For the text-containing cell, return its midpoint in (x, y) coordinate format. 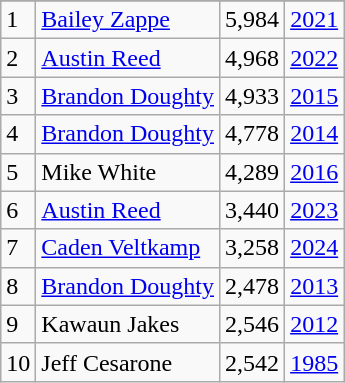
4,968 (252, 58)
2012 (314, 324)
2,478 (252, 286)
2023 (314, 210)
10 (18, 362)
2,542 (252, 362)
8 (18, 286)
Bailey Zappe (128, 20)
5 (18, 172)
2,546 (252, 324)
Kawaun Jakes (128, 324)
1985 (314, 362)
9 (18, 324)
2021 (314, 20)
1 (18, 20)
2016 (314, 172)
4 (18, 134)
7 (18, 248)
Caden Veltkamp (128, 248)
4,933 (252, 96)
Jeff Cesarone (128, 362)
5,984 (252, 20)
2024 (314, 248)
3,258 (252, 248)
6 (18, 210)
2 (18, 58)
2022 (314, 58)
2014 (314, 134)
4,289 (252, 172)
3 (18, 96)
2015 (314, 96)
2013 (314, 286)
4,778 (252, 134)
3,440 (252, 210)
Mike White (128, 172)
